Scan for the cell matching the given text and deliver its (x, y) coordinate at center. 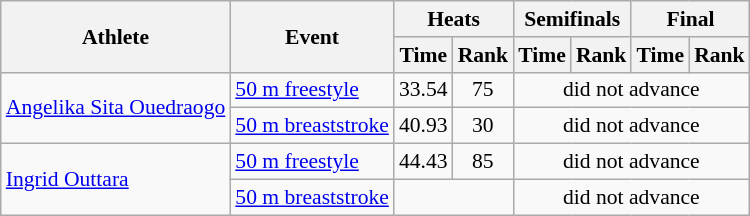
Semifinals (572, 19)
Final (690, 19)
30 (484, 126)
Angelika Sita Ouedraogo (116, 108)
Event (312, 36)
75 (484, 90)
40.93 (424, 126)
44.43 (424, 162)
Ingrid Outtara (116, 180)
Heats (454, 19)
33.54 (424, 90)
Athlete (116, 36)
85 (484, 162)
